Extract the (X, Y) coordinate from the center of the cell holding the provided text.  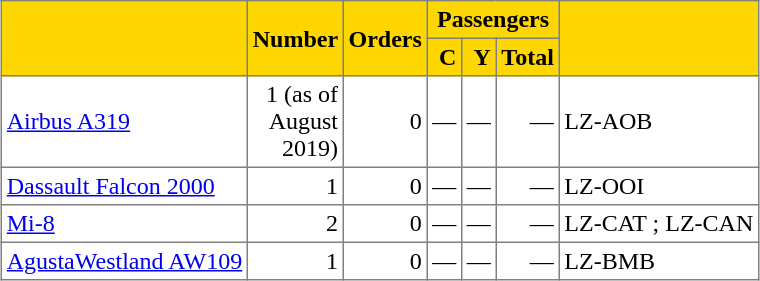
2 (295, 224)
Passengers (493, 20)
1 (as of August 2019) (295, 122)
LZ-AOB (658, 122)
LZ-OOI (658, 186)
Total (528, 57)
LZ-CAT ; LZ-CAN (658, 224)
AgustaWestland AW109 (125, 261)
Number (295, 38)
Dassault Falcon 2000 (125, 186)
LZ-BMB (658, 261)
C (444, 57)
Mi-8 (125, 224)
Y (479, 57)
Orders (385, 38)
Airbus A319 (125, 122)
